Pinpoint the cell where the given text exists, returning its [X, Y] midpoint coordinate. 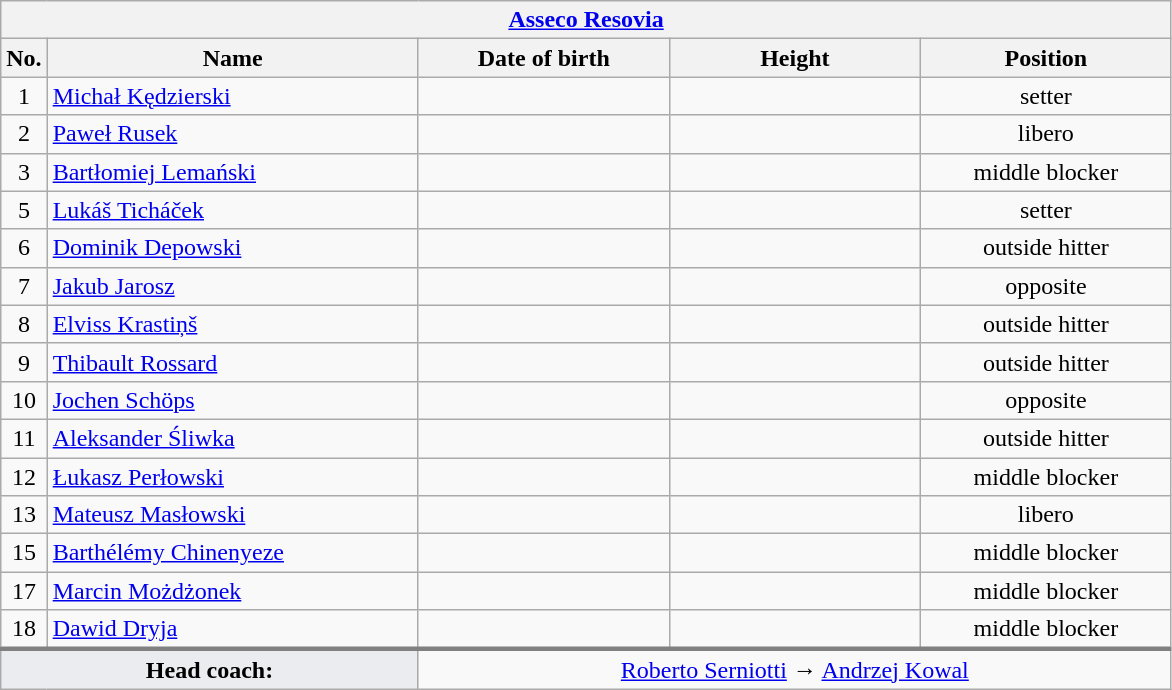
7 [24, 286]
Head coach: [210, 669]
5 [24, 210]
Position [1046, 58]
2 [24, 134]
17 [24, 591]
Łukasz Perłowski [232, 477]
Dawid Dryja [232, 630]
Height [794, 58]
Name [232, 58]
Aleksander Śliwka [232, 438]
Jakub Jarosz [232, 286]
Michał Kędzierski [232, 96]
Dominik Depowski [232, 248]
Barthélémy Chinenyeze [232, 553]
6 [24, 248]
Elviss Krastiņš [232, 324]
11 [24, 438]
Thibault Rossard [232, 362]
Roberto Serniotti → Andrzej Kowal [794, 669]
10 [24, 400]
3 [24, 172]
1 [24, 96]
Paweł Rusek [232, 134]
Date of birth [544, 58]
Mateusz Masłowski [232, 515]
13 [24, 515]
15 [24, 553]
Asseco Resovia [586, 20]
9 [24, 362]
Marcin Możdżonek [232, 591]
12 [24, 477]
8 [24, 324]
Bartłomiej Lemański [232, 172]
No. [24, 58]
Lukáš Ticháček [232, 210]
Jochen Schöps [232, 400]
18 [24, 630]
